Return (x, y) of the center of cell containing provided text 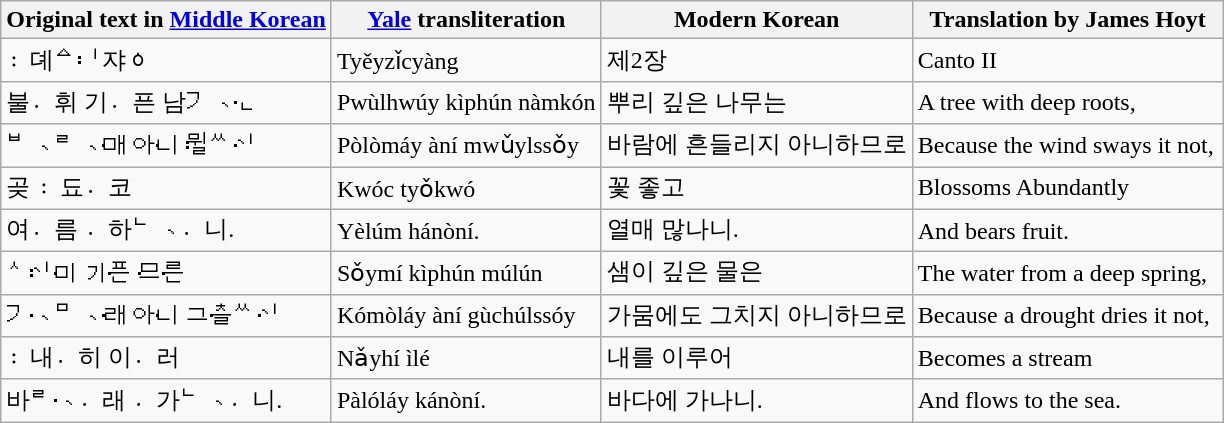
뎨〯ᅀᅵ〯쟈ᇰ (166, 60)
ᄀᆞ〮ᄆᆞ래〮 아니〮 그츨〮ᄊᆡ〮 (166, 316)
가뭄에도 그치지 아니하므로 (756, 316)
Translation by James Hoyt (1068, 20)
여름〮 하〮ᄂᆞ니〮. (166, 230)
내〯히〮 이러〮 (166, 358)
Sǒymí kìphún múlún (466, 274)
제2장 (756, 60)
Nǎyhí ìlé (466, 358)
Because the wind sways it not, (1068, 146)
불휘〮 기픈〮 남ᄀᆞᆫ〮 (166, 102)
샘이 깊은 물은 (756, 274)
Pòlòmáy àní mwǔylssǒy (466, 146)
Kómòláy àní gùchúlssóy (466, 316)
곶 됴〯코〮 (166, 188)
And flows to the sea. (1068, 400)
And bears fruit. (1068, 230)
Pwùlhwúy kìphún nàmkón (466, 102)
ᄉᆡ〯미〮 기픈〮 므〮른〮 (166, 274)
Becomes a stream (1068, 358)
The water from a deep spring, (1068, 274)
Original text in Middle Korean (166, 20)
꽃 좋고 (756, 188)
Modern Korean (756, 20)
바다에 가나니. (756, 400)
Yèlúm hánòní. (466, 230)
Canto II (1068, 60)
Kwóc tyǒkwó (466, 188)
바람에 흔들리지 아니하므로 (756, 146)
뿌리 깊은 나무는 (756, 102)
열매 많나니. (756, 230)
내를 이루어 (756, 358)
A tree with deep roots, (1068, 102)
Because a drought dries it not, (1068, 316)
Blossoms Abundantly (1068, 188)
Yale transliteration (466, 20)
바ᄅᆞ〮래〮 가〮ᄂᆞ니〮. (166, 400)
Pàlóláy kánòní. (466, 400)
Tyěyzǐcyàng (466, 60)
ᄇᆞᄅᆞ매〮 아니〮 뮐〯ᄊᆡ〮 (166, 146)
